Return (X, Y) of the center of cell containing provided text 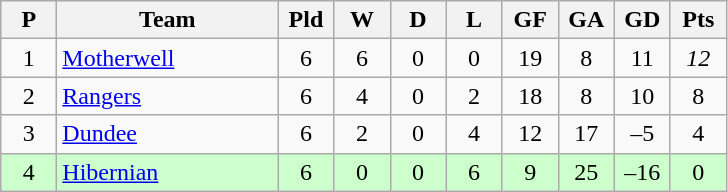
Pld (306, 20)
Motherwell (168, 58)
25 (586, 172)
Pts (698, 20)
D (418, 20)
19 (530, 58)
Team (168, 20)
Rangers (168, 96)
Dundee (168, 134)
9 (530, 172)
P (29, 20)
10 (642, 96)
GA (586, 20)
1 (29, 58)
11 (642, 58)
17 (586, 134)
GF (530, 20)
3 (29, 134)
–16 (642, 172)
Hibernian (168, 172)
–5 (642, 134)
W (362, 20)
18 (530, 96)
GD (642, 20)
L (474, 20)
